Scan for the cell matching the given text and deliver its [x, y] coordinate at center. 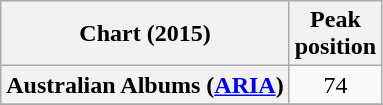
Australian Albums (ARIA) [145, 85]
Chart (2015) [145, 34]
74 [335, 85]
Peakposition [335, 34]
